Provide the [x, y] coordinate of the cell's center where the given text is located.  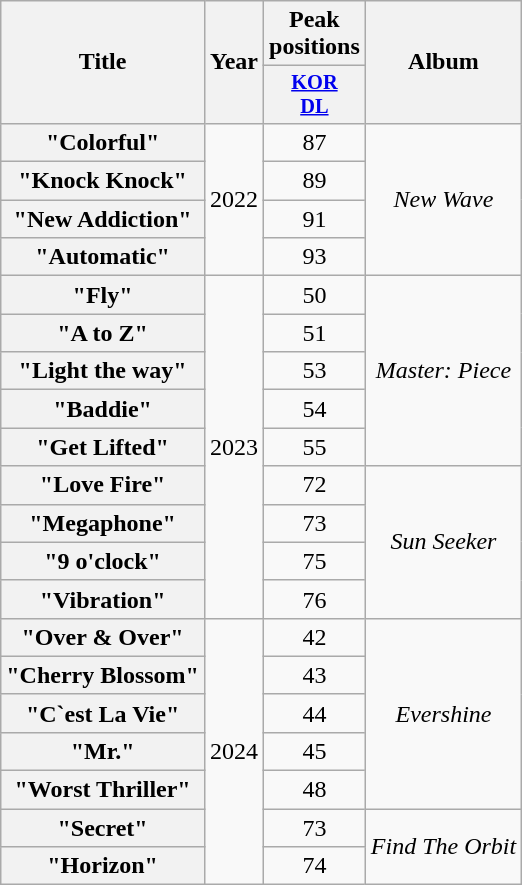
42 [315, 637]
54 [315, 409]
"Megaphone" [103, 523]
87 [315, 142]
91 [315, 219]
Album [443, 62]
2022 [234, 199]
Evershine [443, 713]
48 [315, 790]
"Colorful" [103, 142]
"Love Fire" [103, 485]
"Vibration" [103, 599]
2024 [234, 751]
"Get Lifted" [103, 447]
44 [315, 713]
45 [315, 751]
New Wave [443, 199]
93 [315, 257]
"Fly" [103, 295]
89 [315, 181]
"Knock Knock" [103, 181]
"A to Z" [103, 333]
75 [315, 561]
"C`est La Vie" [103, 713]
"Baddie" [103, 409]
Peak positions [315, 34]
Year [234, 62]
"Cherry Blossom" [103, 675]
"Light the way" [103, 371]
"Secret" [103, 828]
"Mr." [103, 751]
"Over & Over" [103, 637]
72 [315, 485]
Title [103, 62]
55 [315, 447]
74 [315, 866]
Master: Piece [443, 371]
43 [315, 675]
"New Addiction" [103, 219]
"Worst Thriller" [103, 790]
50 [315, 295]
51 [315, 333]
"Horizon" [103, 866]
Sun Seeker [443, 542]
53 [315, 371]
76 [315, 599]
Find The Orbit [443, 847]
"Automatic" [103, 257]
KORDL [315, 95]
"9 o'clock" [103, 561]
2023 [234, 448]
